Determine the (x, y) coordinate at the center of the cell enclosing the given text.  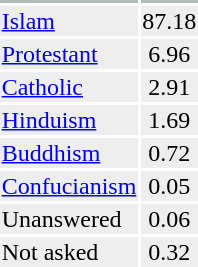
1.69 (170, 120)
2.91 (170, 87)
Hinduism (69, 120)
0.72 (170, 153)
0.06 (170, 219)
0.05 (170, 186)
Islam (69, 21)
Protestant (69, 54)
Unanswered (69, 219)
0.32 (170, 252)
Not asked (69, 252)
87.18 (170, 21)
Buddhism (69, 153)
Catholic (69, 87)
6.96 (170, 54)
Confucianism (69, 186)
